Return [x, y] of the center of cell containing provided text 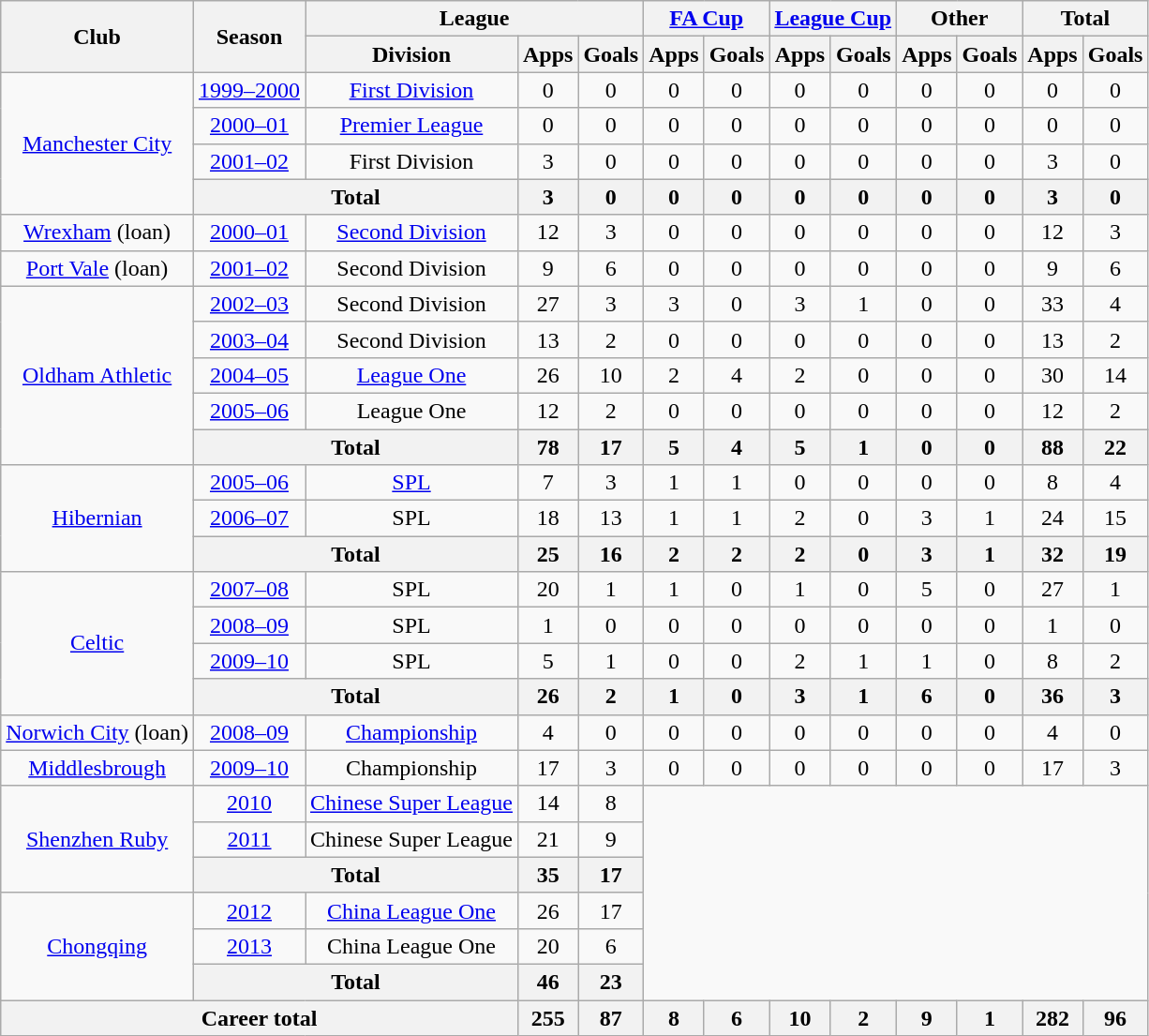
Chongqing [97, 946]
7 [547, 483]
32 [1052, 554]
30 [1052, 375]
2002–03 [249, 304]
23 [611, 982]
33 [1052, 304]
2007–08 [249, 590]
282 [1052, 1017]
2013 [249, 946]
24 [1052, 518]
46 [547, 982]
2012 [249, 910]
88 [1052, 447]
Division [412, 54]
Season [249, 37]
96 [1115, 1017]
Shenzhen Ruby [97, 839]
League Cup [833, 19]
22 [1115, 447]
21 [547, 839]
Norwich City (loan) [97, 732]
2004–05 [249, 375]
Oldham Athletic [97, 375]
2006–07 [249, 518]
2003–04 [249, 339]
Manchester City [97, 143]
18 [547, 518]
Middlesbrough [97, 768]
Port Vale (loan) [97, 268]
Celtic [97, 643]
2010 [249, 803]
Other [960, 19]
78 [547, 447]
87 [611, 1017]
Career total [260, 1017]
35 [547, 875]
1999–2000 [249, 90]
25 [547, 554]
League [474, 19]
FA Cup [707, 19]
Hibernian [97, 518]
19 [1115, 554]
36 [1052, 697]
15 [1115, 518]
Premier League [412, 126]
2011 [249, 839]
255 [547, 1017]
Club [97, 37]
16 [611, 554]
Wrexham (loan) [97, 233]
